Output the (x, y) coordinate of the center of the cell containing the given text.  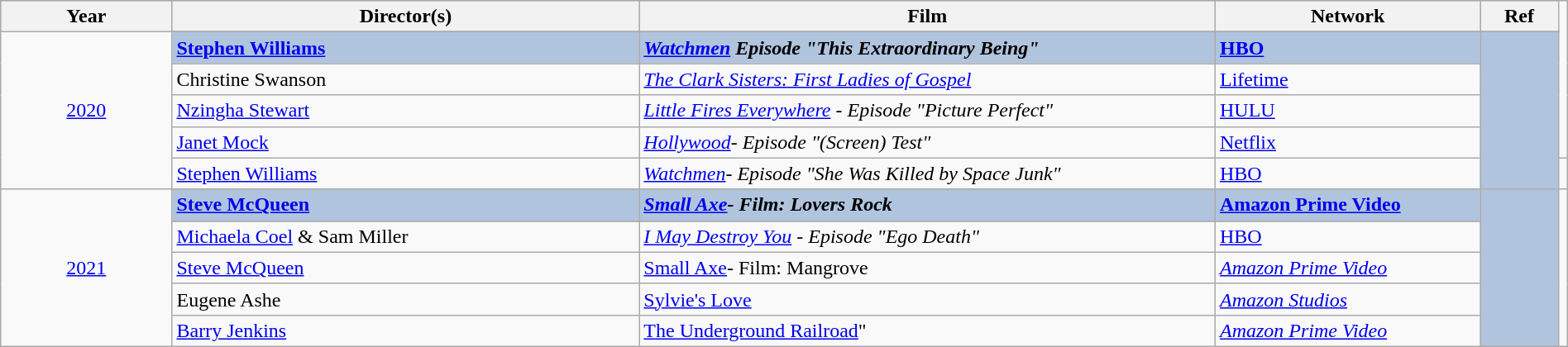
HULU (1347, 111)
Small Axe- Film: Lovers Rock (928, 205)
The Clark Sisters: First Ladies of Gospel (928, 79)
Lifetime (1347, 79)
Michaela Coel & Sam Miller (405, 236)
Watchmen Episode "This Extraordinary Being" (928, 48)
Barry Jenkins (405, 330)
Watchmen- Episode "She Was Killed by Space Junk" (928, 173)
Little Fires Everywhere - Episode "Picture Perfect" (928, 111)
Sylvie's Love (928, 299)
I May Destroy You - Episode "Ego Death" (928, 236)
Eugene Ashe (405, 299)
Netflix (1347, 142)
Ref (1519, 17)
Director(s) (405, 17)
Network (1347, 17)
Christine Swanson (405, 79)
The Underground Railroad" (928, 330)
2020 (86, 111)
Nzingha Stewart (405, 111)
Hollywood- Episode "(Screen) Test" (928, 142)
Amazon Studios (1347, 299)
Janet Mock (405, 142)
Year (86, 17)
Small Axe- Film: Mangrove (928, 268)
2021 (86, 268)
Film (928, 17)
